For the text-containing cell, return its midpoint in (X, Y) coordinate format. 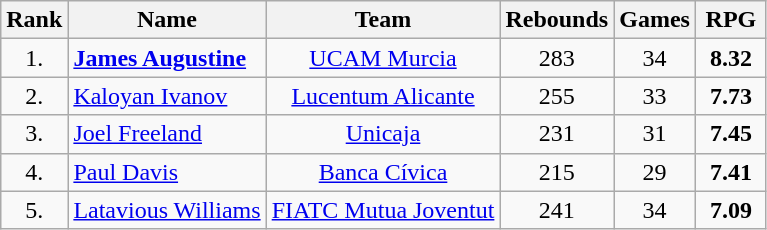
29 (655, 172)
3. (34, 134)
RPG (730, 20)
Name (167, 20)
33 (655, 96)
Rebounds (557, 20)
Banca Cívica (383, 172)
James Augustine (167, 58)
Rank (34, 20)
Paul Davis (167, 172)
7.73 (730, 96)
FIATC Mutua Joventut (383, 210)
Joel Freeland (167, 134)
31 (655, 134)
Games (655, 20)
UCAM Murcia (383, 58)
Unicaja (383, 134)
7.45 (730, 134)
5. (34, 210)
231 (557, 134)
Kaloyan Ivanov (167, 96)
283 (557, 58)
241 (557, 210)
4. (34, 172)
2. (34, 96)
8.32 (730, 58)
7.09 (730, 210)
Lucentum Alicante (383, 96)
Team (383, 20)
1. (34, 58)
255 (557, 96)
Latavious Williams (167, 210)
7.41 (730, 172)
215 (557, 172)
